Return (x, y) of the center of cell containing provided text 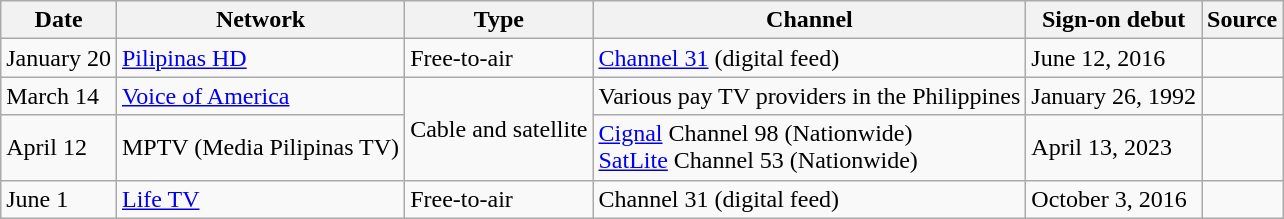
Network (260, 20)
Pilipinas HD (260, 58)
MPTV (Media Pilipinas TV) (260, 148)
Sign-on debut (1114, 20)
Channel (810, 20)
Cignal Channel 98 (Nationwide)SatLite Channel 53 (Nationwide) (810, 148)
January 26, 1992 (1114, 96)
April 12 (59, 148)
Life TV (260, 199)
Source (1242, 20)
Type (499, 20)
Voice of America (260, 96)
Date (59, 20)
April 13, 2023 (1114, 148)
Cable and satellite (499, 128)
June 12, 2016 (1114, 58)
June 1 (59, 199)
March 14 (59, 96)
January 20 (59, 58)
Various pay TV providers in the Philippines (810, 96)
October 3, 2016 (1114, 199)
